Determine the (X, Y) coordinate at the center of the cell enclosing the given text.  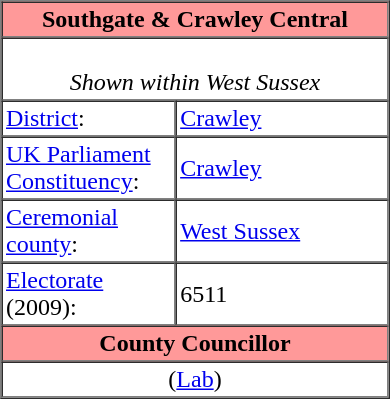
District: (89, 118)
Ceremonial county: (89, 232)
Shown within West Sussex (196, 70)
Electorate (2009): (89, 294)
6511 (282, 294)
County Councillor (196, 344)
(Lab) (196, 380)
UK Parliament Constituency: (89, 168)
Southgate & Crawley Central (196, 20)
West Sussex (282, 232)
